Capture the cell that displays the provided text and extract its (x, y) central coordinate. 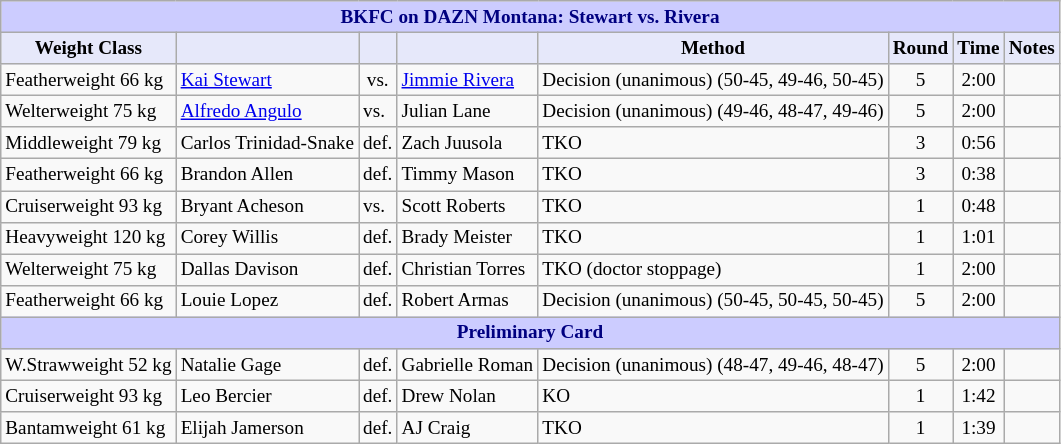
KO (713, 396)
0:38 (978, 175)
Middleweight 79 kg (88, 143)
Weight Class (88, 48)
Brady Meister (468, 238)
Decision (unanimous) (48-47, 49-46, 48-47) (713, 365)
Bryant Acheson (267, 206)
Method (713, 48)
Decision (unanimous) (50-45, 50-45, 50-45) (713, 301)
Alfredo Angulo (267, 111)
Kai Stewart (267, 80)
Drew Nolan (468, 396)
Brandon Allen (267, 175)
W.Strawweight 52 kg (88, 365)
Scott Roberts (468, 206)
Elijah Jamerson (267, 428)
BKFC on DAZN Montana: Stewart vs. Rivera (530, 17)
0:56 (978, 143)
Julian Lane (468, 111)
Bantamweight 61 kg (88, 428)
Dallas Davison (267, 270)
Gabrielle Roman (468, 365)
Heavyweight 120 kg (88, 238)
Carlos Trinidad-Snake (267, 143)
TKO (doctor stoppage) (713, 270)
Corey Willis (267, 238)
Christian Torres (468, 270)
Timmy Mason (468, 175)
1:01 (978, 238)
1:39 (978, 428)
Louie Lopez (267, 301)
Leo Bercier (267, 396)
Jimmie Rivera (468, 80)
0:48 (978, 206)
Natalie Gage (267, 365)
Zach Juusola (468, 143)
Decision (unanimous) (50-45, 49-46, 50-45) (713, 80)
Decision (unanimous) (49-46, 48-47, 49-46) (713, 111)
Robert Armas (468, 301)
AJ Craig (468, 428)
Round (920, 48)
Notes (1032, 48)
Time (978, 48)
Preliminary Card (530, 333)
1:42 (978, 396)
